Output the (X, Y) coordinate of the center of the cell containing the given text.  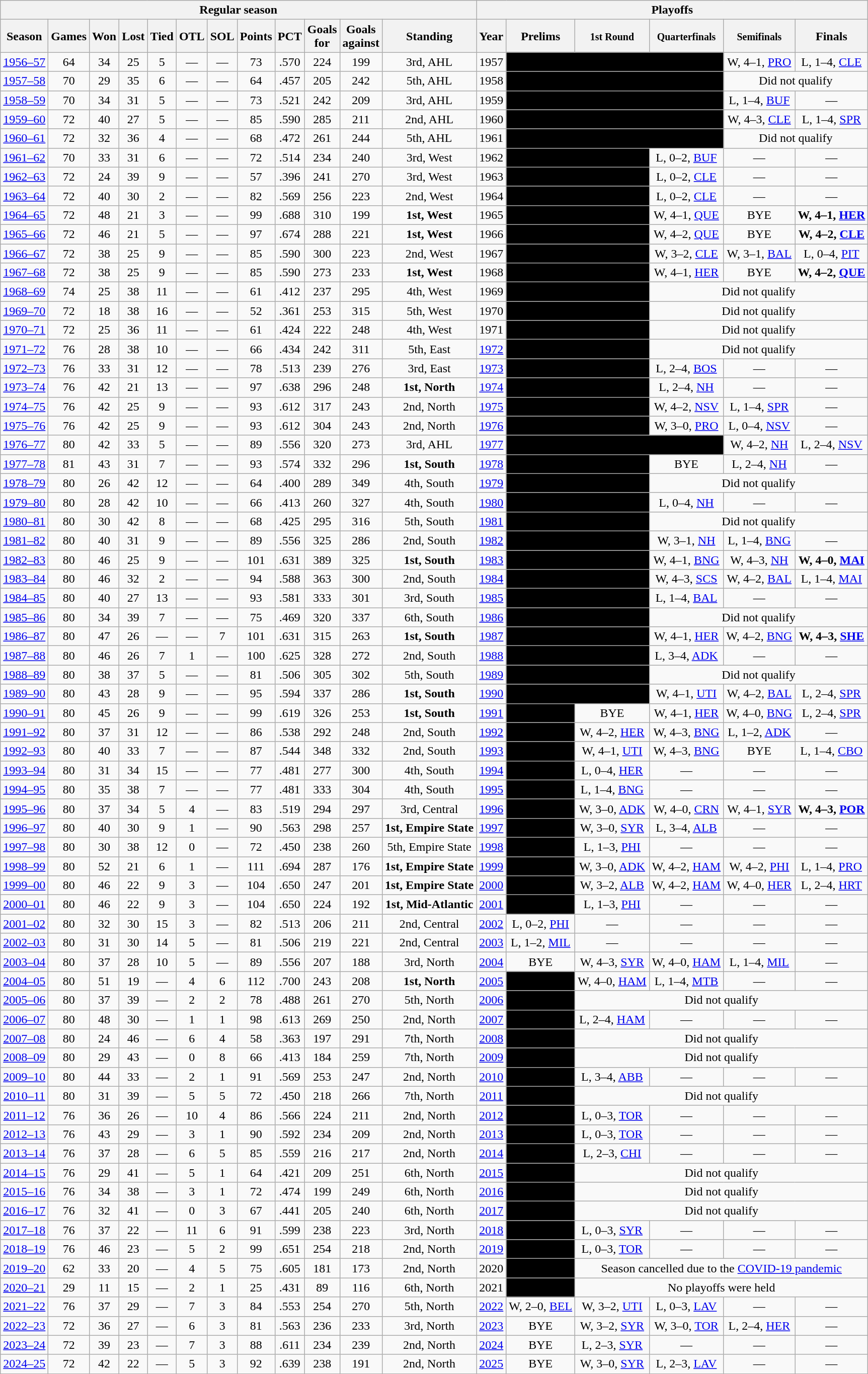
2014 (491, 1153)
L, 1–4, BUF (759, 100)
84 (256, 1307)
291 (361, 1038)
L, 0–3, SYR (612, 1230)
67 (256, 1211)
1978 (491, 464)
.638 (290, 387)
241 (322, 177)
1962 (491, 157)
1988 (491, 656)
.581 (290, 598)
1990 (491, 694)
266 (361, 1096)
2006–07 (24, 1019)
2025 (491, 1364)
1991 (491, 713)
88 (256, 1345)
1985–86 (24, 617)
116 (361, 1287)
2022 (491, 1307)
349 (361, 483)
.700 (290, 981)
No playoffs were held (722, 1287)
45 (105, 713)
L, 0–3, LAV (686, 1307)
L, 1–4, CBO (831, 751)
18 (105, 311)
2023–24 (24, 1345)
.594 (290, 694)
1968 (491, 273)
237 (322, 292)
2003–04 (24, 962)
1973–74 (24, 387)
1972 (491, 349)
272 (361, 656)
249 (361, 1192)
1999–00 (24, 885)
Season (24, 36)
1980 (491, 502)
1957 (491, 62)
250 (361, 1019)
19 (133, 981)
47 (105, 636)
W, 4–0, BNG (759, 713)
1976–77 (24, 445)
.559 (290, 1153)
.566 (290, 1115)
.599 (290, 1230)
188 (361, 962)
W, 4–0, HER (759, 885)
1994–95 (24, 789)
3rd, South (429, 598)
5th, West (429, 311)
1993–94 (24, 770)
1983 (491, 560)
.472 (290, 138)
Finals (831, 36)
.400 (290, 483)
1958–59 (24, 100)
1963–64 (24, 196)
Games (69, 36)
236 (322, 1326)
1976 (491, 426)
197 (322, 1038)
201 (361, 885)
.688 (290, 215)
.613 (290, 1019)
1968–69 (24, 292)
W, 4–3, NH (759, 560)
2015–16 (24, 1192)
L, 1–4, BAL (686, 598)
219 (322, 943)
83 (256, 809)
L, 3–4, ABB (612, 1077)
1991–92 (24, 732)
2001 (491, 905)
1956–57 (24, 62)
2024–25 (24, 1364)
301 (361, 598)
217 (361, 1153)
L, 2–3, LAV (686, 1364)
1962–63 (24, 177)
2023 (491, 1326)
5th, Empire State (429, 847)
2001–02 (24, 924)
1970 (491, 311)
OTL (192, 36)
2002 (491, 924)
Season cancelled due to the COVID-19 pandemic (722, 1268)
2002–03 (24, 943)
W, 4–1, QUE (686, 215)
1984–85 (24, 598)
257 (361, 828)
.611 (290, 1345)
L, 2–3, CHI (612, 1153)
305 (322, 675)
363 (322, 579)
Prelims (540, 36)
1992–93 (24, 751)
.441 (290, 1211)
1997–98 (24, 847)
W, 4–2, BNG (759, 636)
1984 (491, 579)
L, 0–4, NH (686, 502)
1977–78 (24, 464)
Tied (162, 36)
310 (322, 215)
2016–17 (24, 1211)
L, 2–3, SYR (612, 1345)
58 (256, 1038)
.592 (290, 1134)
263 (361, 636)
L, 1–4, PRO (831, 866)
311 (361, 349)
2004 (491, 962)
W, 3–1, NH (686, 540)
2013–14 (24, 1153)
1961 (491, 138)
1957–58 (24, 81)
173 (361, 1268)
2007–08 (24, 1038)
2008–09 (24, 1058)
95 (256, 694)
276 (361, 368)
44 (105, 1077)
W, 3–0, TOR (686, 1326)
W, 4–2, NH (759, 445)
1982–83 (24, 560)
2010 (491, 1077)
W, 4–2, PHI (759, 866)
W, 4–3, POR (831, 809)
W, 3–1, BAL (759, 253)
W, 4–0, CRN (686, 809)
287 (322, 866)
.674 (290, 234)
2013 (491, 1134)
1986 (491, 617)
2004–05 (24, 981)
PCT (290, 36)
112 (256, 981)
.514 (290, 157)
1979–80 (24, 502)
1987 (491, 636)
1966 (491, 234)
2018 (491, 1230)
1966–67 (24, 253)
100 (256, 656)
1982 (491, 540)
.519 (290, 809)
292 (322, 732)
Goalsfor (322, 36)
.412 (290, 292)
W, 4–3, SCS (686, 579)
1st, Mid-Atlantic (429, 905)
W, 4–3, CLE (759, 119)
2019–20 (24, 1268)
1959–60 (24, 119)
L, 1–4, CLE (831, 62)
SOL (222, 36)
Lost (133, 36)
192 (361, 905)
.588 (290, 579)
57 (256, 177)
277 (322, 770)
.361 (290, 311)
1973 (491, 368)
184 (322, 1058)
98 (256, 1019)
W, 4–0, MAI (831, 560)
6th, South (429, 617)
62 (69, 1268)
1969 (491, 292)
.639 (290, 1364)
1990–91 (24, 713)
5th, East (429, 349)
1993 (491, 751)
16 (162, 311)
W, 4–1, BNG (686, 560)
1967–68 (24, 273)
1972–73 (24, 368)
288 (322, 234)
87 (256, 751)
L, 2–4, HER (759, 1326)
1996–97 (24, 828)
.538 (290, 732)
1971–72 (24, 349)
1988–89 (24, 675)
W, 4–1, PRO (759, 62)
1961–62 (24, 157)
2011–12 (24, 1115)
51 (105, 981)
.544 (290, 751)
181 (322, 1268)
251 (361, 1173)
2022–23 (24, 1326)
1983–84 (24, 579)
285 (322, 119)
2nd, AHL (429, 119)
L, 1–2, ADK (759, 732)
.424 (290, 330)
1996 (491, 809)
W, 3–2, UTI (612, 1307)
2014–15 (24, 1173)
2018–19 (24, 1249)
W, 2–0, BEL (540, 1307)
1964 (491, 196)
.619 (290, 713)
.488 (290, 1000)
1st Round (612, 36)
1960 (491, 119)
L, 2–4, HRT (831, 885)
L, 2–4, BOS (686, 368)
1995–96 (24, 809)
326 (322, 713)
L, 2–4, NSV (831, 445)
2000–01 (24, 905)
2017–18 (24, 1230)
1999 (491, 866)
1970–71 (24, 330)
191 (361, 1364)
Goalsagainst (361, 36)
1981 (491, 521)
.469 (290, 617)
2021 (491, 1287)
2012 (491, 1115)
.474 (290, 1192)
Regular season (239, 10)
1958 (491, 81)
1998 (491, 847)
2024 (491, 1345)
.396 (290, 177)
W, 3–0, PRO (686, 426)
L, 3–4, ALB (686, 828)
176 (361, 866)
327 (361, 502)
L, 0–4, HER (612, 770)
206 (322, 924)
2021–22 (24, 1307)
2010–11 (24, 1096)
348 (322, 751)
L, 3–4, ADK (686, 656)
1965–66 (24, 234)
.574 (290, 464)
1969–70 (24, 311)
3rd, East (429, 368)
L, 1–4, MAI (831, 579)
389 (322, 560)
2019 (491, 1249)
1965 (491, 215)
1964–65 (24, 215)
Year (491, 36)
2008 (491, 1038)
1989 (491, 675)
2003 (491, 943)
1971 (491, 330)
1980–81 (24, 521)
14 (162, 943)
244 (361, 138)
2005 (491, 981)
1985 (491, 598)
.605 (290, 1268)
2007 (491, 1019)
2015 (491, 1173)
Points (256, 36)
2009 (491, 1058)
207 (322, 962)
1975–76 (24, 426)
L, 1–4, MIL (759, 962)
289 (322, 483)
.570 (290, 62)
1997 (491, 828)
2020–21 (24, 1287)
1974–75 (24, 407)
94 (256, 579)
1981–82 (24, 540)
L, 0–2, BUF (686, 157)
1986–87 (24, 636)
328 (322, 656)
20 (133, 1268)
L, 1–4, MTB (686, 981)
1992 (491, 732)
222 (322, 330)
208 (361, 981)
317 (322, 407)
1998–99 (24, 866)
L, 0–4, NSV (759, 426)
2005–06 (24, 1000)
.651 (290, 1249)
1979 (491, 483)
298 (322, 828)
2012–13 (24, 1134)
W, 4–3, SHE (831, 636)
.363 (290, 1038)
.553 (290, 1307)
1978–79 (24, 483)
1975 (491, 407)
Standing (429, 36)
2006 (491, 1000)
W, 4–1, SYR (759, 809)
L, 1–2, MIL (540, 943)
2020 (491, 1268)
.421 (290, 1173)
.457 (290, 81)
.431 (290, 1287)
302 (361, 675)
111 (256, 866)
1995 (491, 789)
1967 (491, 253)
74 (69, 292)
259 (361, 1058)
3rd, Central (429, 809)
2016 (491, 1192)
1960–61 (24, 138)
1987–88 (24, 656)
L, 2–4, HAM (612, 1019)
256 (322, 196)
Won (105, 36)
L, 0–4, PIT (831, 253)
Semifinals (759, 36)
.521 (290, 100)
269 (322, 1019)
2011 (491, 1096)
92 (256, 1364)
W, 3–2, SYR (612, 1326)
2000 (491, 885)
1959 (491, 100)
1974 (491, 387)
.434 (290, 349)
2017 (491, 1211)
W, 4–2, HER (612, 732)
297 (361, 809)
294 (322, 809)
W, 4–2, CLE (831, 234)
1989–90 (24, 694)
1994 (491, 770)
W, 3–2, ALB (612, 885)
2009–10 (24, 1077)
L, 0–2, PHI (540, 924)
.425 (290, 521)
316 (361, 521)
1977 (491, 445)
.625 (290, 656)
W, 4–2, NSV (686, 407)
.694 (290, 866)
Quarterfinals (686, 36)
Playoffs (672, 10)
216 (322, 1153)
W, 4–3, SYR (612, 962)
1963 (491, 177)
W, 3–2, CLE (686, 253)
